For the text-containing cell, return its midpoint in [x, y] coordinate format. 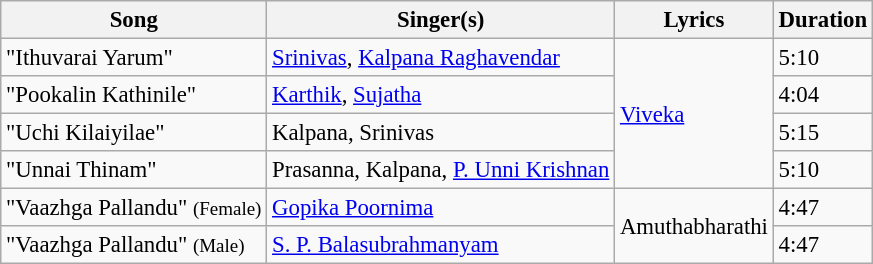
Viveka [694, 114]
Amuthabharathi [694, 226]
"Vaazhga Pallandu" (Male) [134, 245]
"Uchi Kilaiyilae" [134, 133]
Srinivas, Kalpana Raghavendar [441, 58]
Song [134, 20]
Karthik, Sujatha [441, 95]
5:15 [822, 133]
"Pookalin Kathinile" [134, 95]
"Ithuvarai Yarum" [134, 58]
Prasanna, Kalpana, P. Unni Krishnan [441, 170]
4:04 [822, 95]
"Vaazhga Pallandu" (Female) [134, 208]
Lyrics [694, 20]
S. P. Balasubrahmanyam [441, 245]
Duration [822, 20]
"Unnai Thinam" [134, 170]
Singer(s) [441, 20]
Gopika Poornima [441, 208]
Kalpana, Srinivas [441, 133]
